Search for the cell housing the specified text and yield its (X, Y) center coordinate. 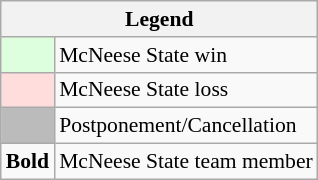
McNeese State win (186, 55)
McNeese State team member (186, 162)
Bold (28, 162)
McNeese State loss (186, 90)
Postponement/Cancellation (186, 126)
Legend (160, 19)
